Scan for the cell matching the given text and deliver its (x, y) coordinate at center. 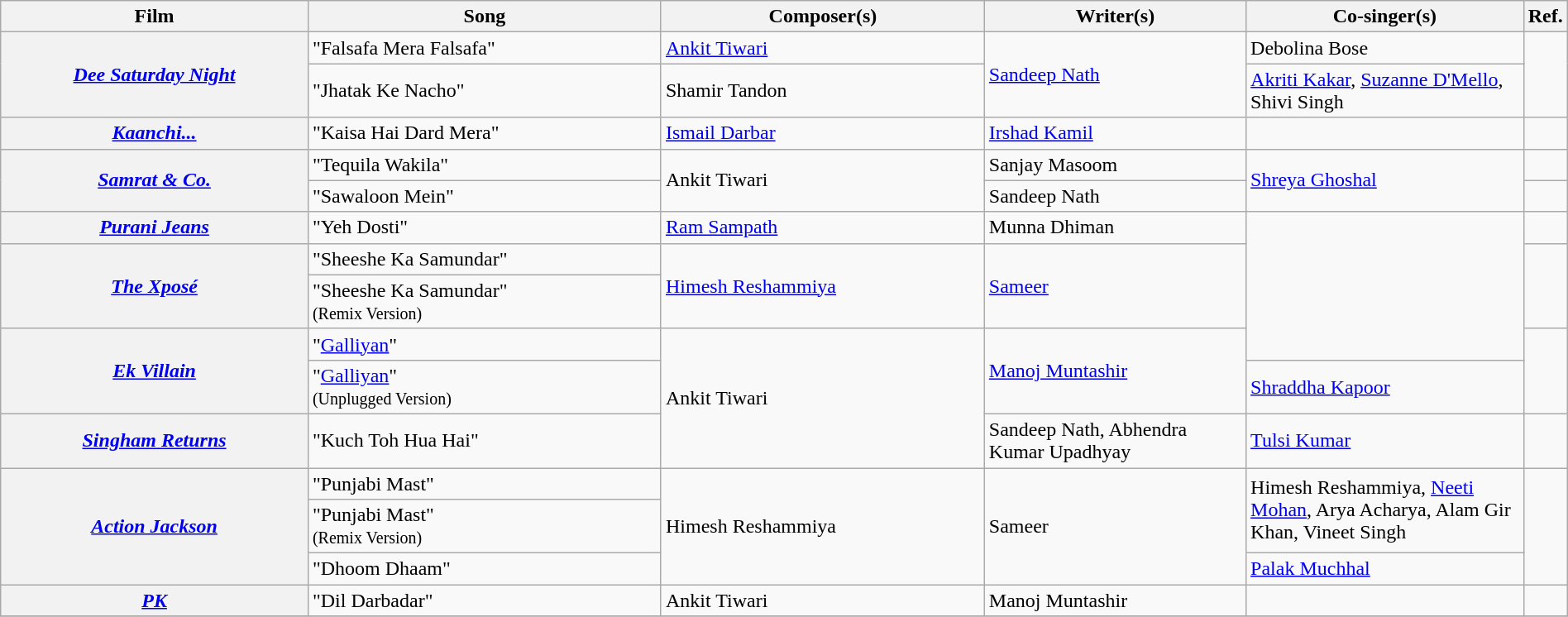
Himesh Reshammiya, Neeti Mohan, Arya Acharya, Alam Gir Khan, Vineet Singh (1385, 511)
Film (155, 17)
"Punjabi Mast"(Remix Version) (485, 526)
"Galliyan" (485, 344)
"Dil Darbadar" (485, 600)
Debolina Bose (1385, 48)
Samrat & Co. (155, 180)
"Punjabi Mast" (485, 484)
"Dhoom Dhaam" (485, 569)
Composer(s) (822, 17)
"Yeh Dosti" (485, 227)
Kaanchi... (155, 133)
Ram Sampath (822, 227)
Sandeep Nath, Abhendra Kumar Upadhyay (1115, 440)
"Galliyan"(Unplugged Version) (485, 387)
Sanjay Masoom (1115, 165)
"Sawaloon Mein" (485, 196)
Akriti Kakar, Suzanne D'Mello, Shivi Singh (1385, 91)
Writer(s) (1115, 17)
"Sheeshe Ka Samundar" (485, 259)
Munna Dhiman (1115, 227)
"Kuch Toh Hua Hai" (485, 440)
Ismail Darbar (822, 133)
The Xposé (155, 286)
"Sheeshe Ka Samundar"(Remix Version) (485, 301)
Shraddha Kapoor (1385, 387)
"Tequila Wakila" (485, 165)
Irshad Kamil (1115, 133)
Action Jackson (155, 526)
Ref. (1545, 17)
"Falsafa Mera Falsafa" (485, 48)
Singham Returns (155, 440)
Shamir Tandon (822, 91)
Shreya Ghoshal (1385, 180)
PK (155, 600)
Song (485, 17)
Co-singer(s) (1385, 17)
Purani Jeans (155, 227)
"Jhatak Ke Nacho" (485, 91)
Ek Villain (155, 371)
Palak Muchhal (1385, 569)
Tulsi Kumar (1385, 440)
Dee Saturday Night (155, 74)
"Kaisa Hai Dard Mera" (485, 133)
